For the text-containing cell, return its midpoint in (X, Y) coordinate format. 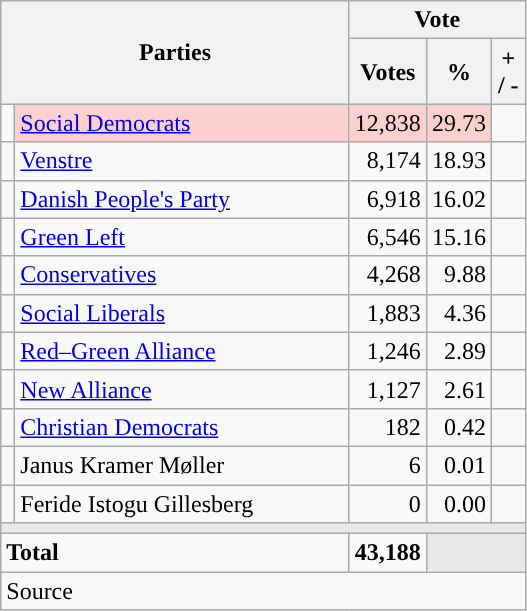
0.00 (458, 503)
29.73 (458, 123)
Green Left (182, 237)
Social Democrats (182, 123)
Venstre (182, 161)
6,918 (388, 199)
8,174 (388, 161)
0 (388, 503)
Red–Green Alliance (182, 351)
Total (176, 553)
1,246 (388, 351)
15.16 (458, 237)
1,127 (388, 389)
4,268 (388, 275)
Conservatives (182, 275)
Feride Istogu Gillesberg (182, 503)
2.89 (458, 351)
Votes (388, 72)
4.36 (458, 313)
% (458, 72)
9.88 (458, 275)
Parties (176, 52)
1,883 (388, 313)
18.93 (458, 161)
New Alliance (182, 389)
+ / - (508, 72)
2.61 (458, 389)
0.01 (458, 465)
43,188 (388, 553)
Danish People's Party (182, 199)
Source (263, 591)
12,838 (388, 123)
6,546 (388, 237)
Social Liberals (182, 313)
182 (388, 427)
Christian Democrats (182, 427)
0.42 (458, 427)
6 (388, 465)
Vote (437, 20)
Janus Kramer Møller (182, 465)
16.02 (458, 199)
